Detect which cell encompasses the target text, then output its [x, y] center coordinate. 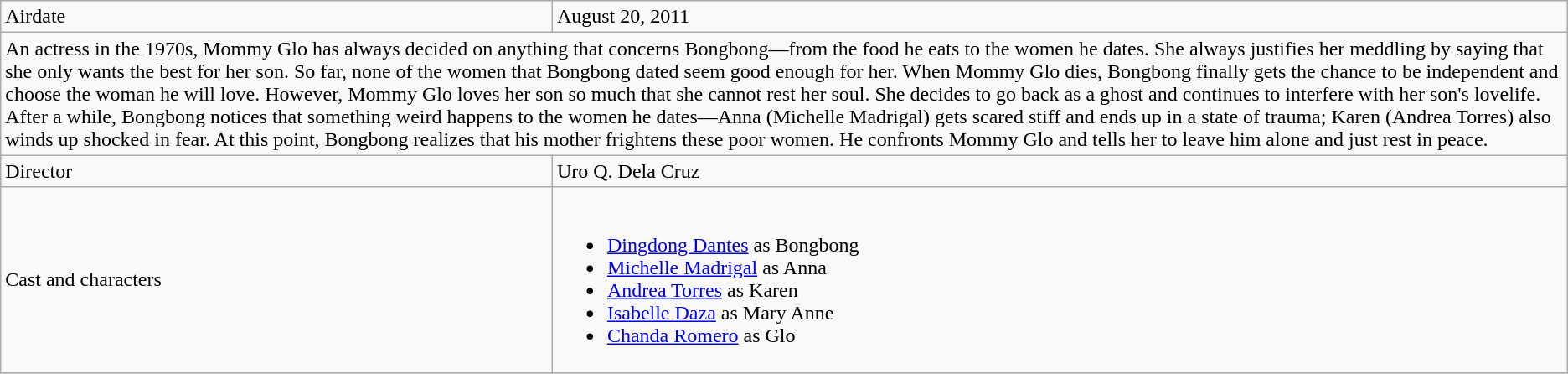
Director [276, 171]
August 20, 2011 [1060, 17]
Dingdong Dantes as BongbongMichelle Madrigal as AnnaAndrea Torres as KarenIsabelle Daza as Mary AnneChanda Romero as Glo [1060, 280]
Uro Q. Dela Cruz [1060, 171]
Airdate [276, 17]
Cast and characters [276, 280]
